Return the [X, Y] coordinate for the center point of the cell that contains the specified text.  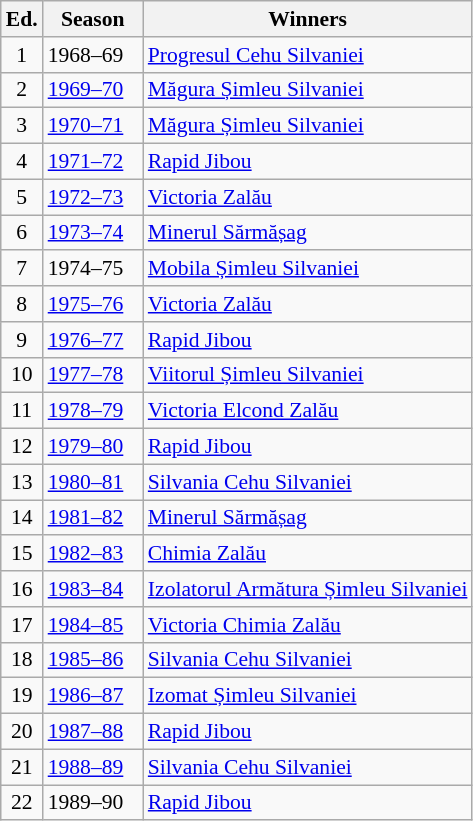
19 [22, 696]
13 [22, 482]
3 [22, 126]
Victoria Elcond Zalău [308, 411]
Viitorul Șimleu Silvaniei [308, 375]
7 [22, 269]
16 [22, 589]
1976–77 [93, 340]
9 [22, 340]
Izolatorul Armătura Șimleu Silvaniei [308, 589]
4 [22, 162]
1974–75 [93, 269]
1977–78 [93, 375]
Izomat Șimleu Silvaniei [308, 696]
1973–74 [93, 233]
1985–86 [93, 660]
Season [93, 19]
Ed. [22, 19]
1984–85 [93, 625]
1968–69 [93, 55]
1982–83 [93, 554]
1988–89 [93, 767]
1980–81 [93, 482]
22 [22, 803]
1972–73 [93, 197]
2 [22, 90]
1 [22, 55]
6 [22, 233]
1986–87 [93, 696]
Victoria Chimia Zalău [308, 625]
1975–76 [93, 304]
1981–82 [93, 518]
11 [22, 411]
1971–72 [93, 162]
1987–88 [93, 732]
Winners [308, 19]
8 [22, 304]
1979–80 [93, 447]
15 [22, 554]
1969–70 [93, 90]
Mobila Șimleu Silvaniei [308, 269]
20 [22, 732]
1989–90 [93, 803]
5 [22, 197]
10 [22, 375]
21 [22, 767]
Chimia Zalău [308, 554]
Progresul Cehu Silvaniei [308, 55]
12 [22, 447]
18 [22, 660]
14 [22, 518]
1983–84 [93, 589]
1978–79 [93, 411]
1970–71 [93, 126]
17 [22, 625]
